Find where the given text appears and provide that cell's center as [x, y] coordinate. 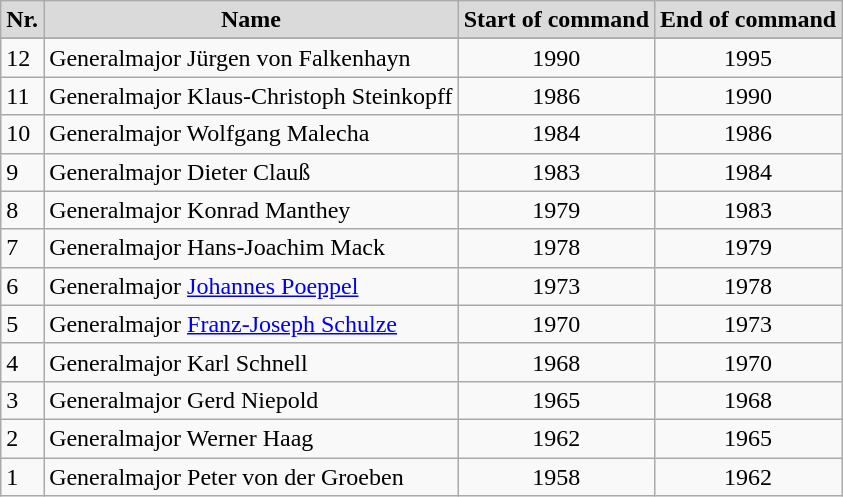
5 [22, 324]
Start of command [556, 20]
9 [22, 172]
Nr. [22, 20]
Generalmajor Klaus-Christoph Steinkopff [252, 96]
1 [22, 477]
6 [22, 286]
Generalmajor Peter von der Groeben [252, 477]
Name [252, 20]
Generalmajor Franz-Joseph Schulze [252, 324]
End of command [748, 20]
Generalmajor Dieter Clauß [252, 172]
3 [22, 400]
11 [22, 96]
Generalmajor Gerd Niepold [252, 400]
Generalmajor Werner Haag [252, 438]
Generalmajor Jürgen von Falkenhayn [252, 58]
Generalmajor Konrad Manthey [252, 210]
12 [22, 58]
7 [22, 248]
Generalmajor Johannes Poeppel [252, 286]
8 [22, 210]
4 [22, 362]
Generalmajor Karl Schnell [252, 362]
Generalmajor Wolfgang Malecha [252, 134]
Generalmajor Hans-Joachim Mack [252, 248]
2 [22, 438]
1995 [748, 58]
10 [22, 134]
1958 [556, 477]
